Extract the [X, Y] coordinate from the center of the cell holding the provided text.  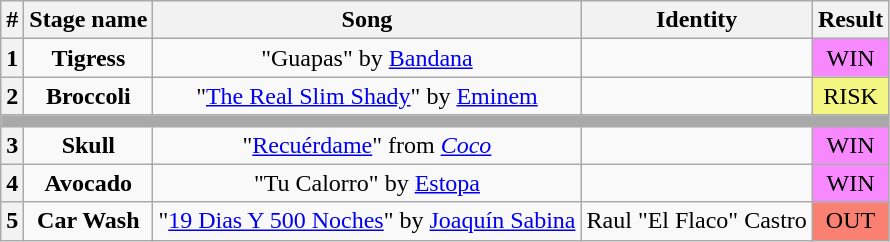
Broccoli [88, 96]
Identity [696, 20]
Car Wash [88, 221]
"Tu Calorro" by Estopa [367, 183]
Song [367, 20]
Raul "El Flaco" Castro [696, 221]
"The Real Slim Shady" by Eminem [367, 96]
4 [12, 183]
# [12, 20]
Avocado [88, 183]
1 [12, 58]
Result [850, 20]
"Guapas" by Bandana [367, 58]
3 [12, 145]
OUT [850, 221]
"19 Dias Y 500 Noches" by Joaquín Sabina [367, 221]
Tigress [88, 58]
"Recuérdame" from Coco [367, 145]
5 [12, 221]
2 [12, 96]
Skull [88, 145]
RISK [850, 96]
Stage name [88, 20]
